Extract the (X, Y) coordinate from the center of the cell holding the provided text.  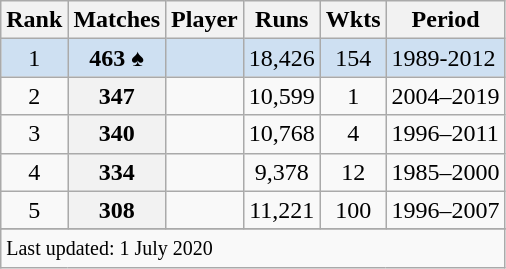
2004–2019 (446, 96)
18,426 (282, 58)
334 (117, 172)
3 (34, 134)
1996–2011 (446, 134)
1996–2007 (446, 210)
2 (34, 96)
Player (205, 20)
100 (353, 210)
340 (117, 134)
9,378 (282, 172)
154 (353, 58)
10,768 (282, 134)
Runs (282, 20)
11,221 (282, 210)
Rank (34, 20)
308 (117, 210)
Wkts (353, 20)
5 (34, 210)
Matches (117, 20)
12 (353, 172)
1989-2012 (446, 58)
463 ♠ (117, 58)
Period (446, 20)
1985–2000 (446, 172)
Last updated: 1 July 2020 (253, 248)
347 (117, 96)
10,599 (282, 96)
